Detect which cell encompasses the target text, then output its [x, y] center coordinate. 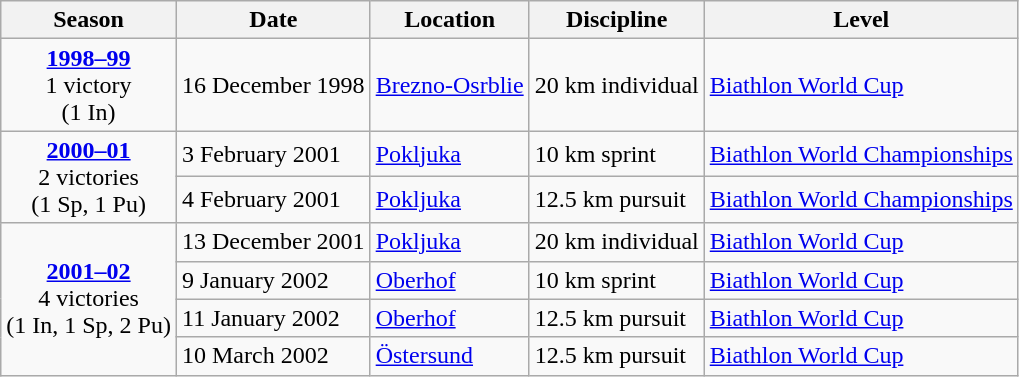
13 December 2001 [273, 242]
Discipline [616, 20]
Brezno-Osrblie [450, 85]
1998–99 1 victory (1 In) [89, 85]
10 March 2002 [273, 356]
2000–01 2 victories (1 Sp, 1 Pu) [89, 177]
Level [861, 20]
2001–02 4 victories (1 In, 1 Sp, 2 Pu) [89, 299]
Location [450, 20]
Östersund [450, 356]
11 January 2002 [273, 318]
Date [273, 20]
3 February 2001 [273, 154]
9 January 2002 [273, 280]
Season [89, 20]
16 December 1998 [273, 85]
4 February 2001 [273, 200]
